Detect which cell encompasses the target text, then output its (X, Y) center coordinate. 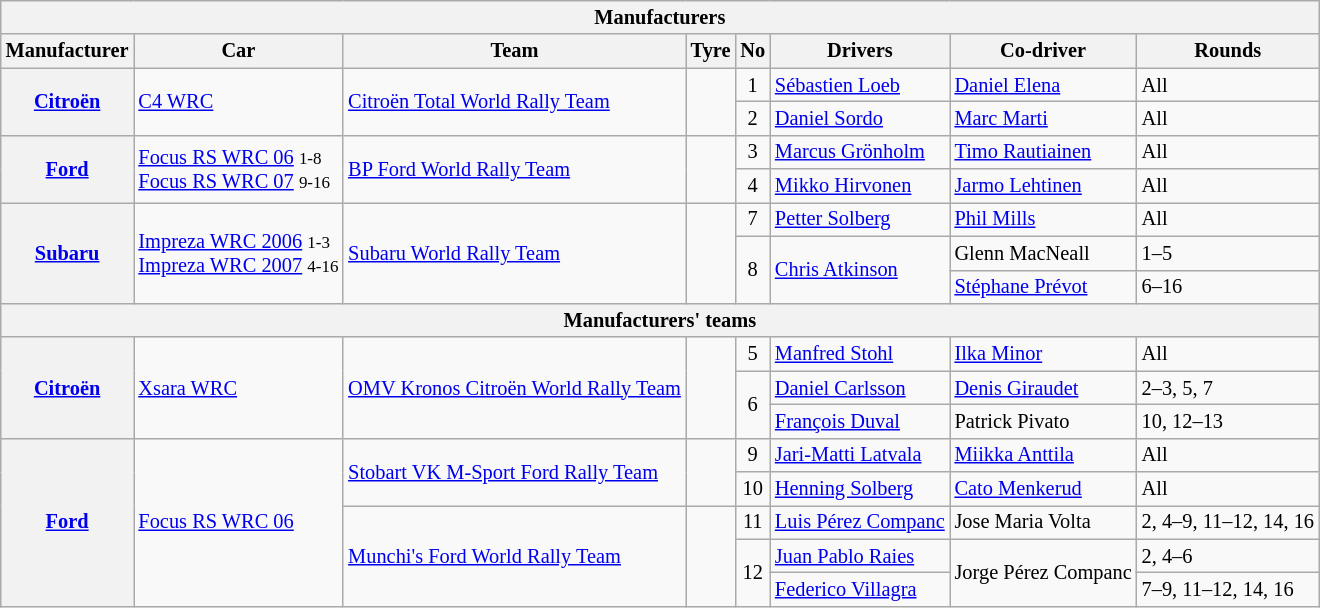
Manufacturers' teams (660, 320)
Subaru (68, 252)
6–16 (1228, 287)
Daniel Carlsson (860, 388)
Jose Maria Volta (1044, 522)
C4 WRC (239, 102)
2, 4–9, 11–12, 14, 16 (1228, 522)
Jari-Matti Latvala (860, 455)
Miikka Anttila (1044, 455)
10, 12–13 (1228, 421)
Xsara WRC (239, 388)
Team (514, 51)
Daniel Sordo (860, 118)
Patrick Pivato (1044, 421)
Petter Solberg (860, 219)
Daniel Elena (1044, 85)
Marc Marti (1044, 118)
Munchi's Ford World Rally Team (514, 556)
Juan Pablo Raies (860, 556)
2, 4–6 (1228, 556)
Citroën Total World Rally Team (514, 102)
Mikko Hirvonen (860, 186)
Chris Atkinson (860, 270)
10 (752, 489)
2–3, 5, 7 (1228, 388)
Henning Solberg (860, 489)
Tyre (711, 51)
Federico Villagra (860, 589)
9 (752, 455)
Cato Menkerud (1044, 489)
Co-driver (1044, 51)
Impreza WRC 2006 1-3Impreza WRC 2007 4-16 (239, 252)
BP Ford World Rally Team (514, 168)
Drivers (860, 51)
Rounds (1228, 51)
Jarmo Lehtinen (1044, 186)
Focus RS WRC 06 (239, 522)
Focus RS WRC 06 1-8Focus RS WRC 07 9-16 (239, 168)
OMV Kronos Citroën World Rally Team (514, 388)
Jorge Pérez Companc (1044, 572)
7–9, 11–12, 14, 16 (1228, 589)
François Duval (860, 421)
Stobart VK M-Sport Ford Rally Team (514, 472)
Manufacturer (68, 51)
5 (752, 354)
Subaru World Rally Team (514, 252)
12 (752, 572)
6 (752, 404)
Sébastien Loeb (860, 85)
Manfred Stohl (860, 354)
8 (752, 270)
2 (752, 118)
1 (752, 85)
11 (752, 522)
Timo Rautiainen (1044, 152)
Manufacturers (660, 17)
4 (752, 186)
Ilka Minor (1044, 354)
Marcus Grönholm (860, 152)
Phil Mills (1044, 219)
Glenn MacNeall (1044, 253)
Luis Pérez Companc (860, 522)
Denis Giraudet (1044, 388)
Car (239, 51)
7 (752, 219)
1–5 (1228, 253)
Stéphane Prévot (1044, 287)
3 (752, 152)
No (752, 51)
